Locate the cell with the specified text and output its (X, Y) center coordinate. 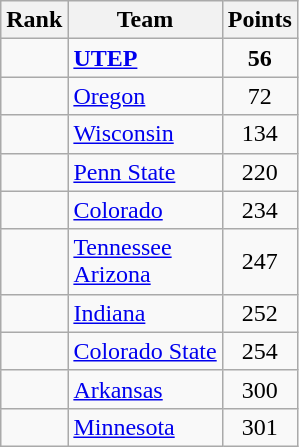
56 (260, 58)
Arkansas (145, 389)
134 (260, 134)
Colorado (145, 210)
Rank (34, 20)
247 (260, 262)
Team (145, 20)
UTEP (145, 58)
Minnesota (145, 427)
252 (260, 313)
Colorado State (145, 351)
Indiana (145, 313)
TennesseeArizona (145, 262)
Oregon (145, 96)
254 (260, 351)
300 (260, 389)
Wisconsin (145, 134)
72 (260, 96)
301 (260, 427)
220 (260, 172)
234 (260, 210)
Points (260, 20)
Penn State (145, 172)
